Capture the cell that displays the provided text and extract its (X, Y) central coordinate. 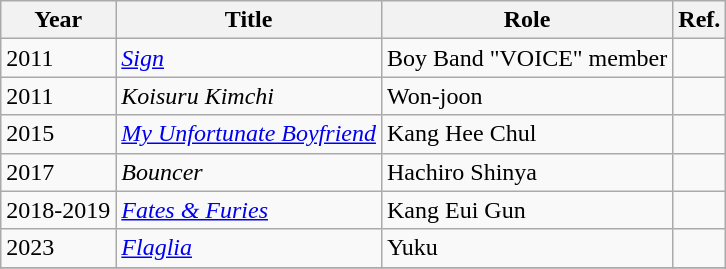
Fates & Furies (249, 210)
Hachiro Shinya (526, 172)
Kang Hee Chul (526, 134)
Flaglia (249, 248)
My Unfortunate Boyfriend (249, 134)
Bouncer (249, 172)
Boy Band "VOICE" member (526, 58)
Role (526, 20)
2018-2019 (58, 210)
Year (58, 20)
Ref. (700, 20)
2017 (58, 172)
Title (249, 20)
Won-joon (526, 96)
Yuku (526, 248)
2015 (58, 134)
Sign (249, 58)
Kang Eui Gun (526, 210)
Koisuru Kimchi (249, 96)
2023 (58, 248)
